Pinpoint the cell where the given text exists, returning its [X, Y] midpoint coordinate. 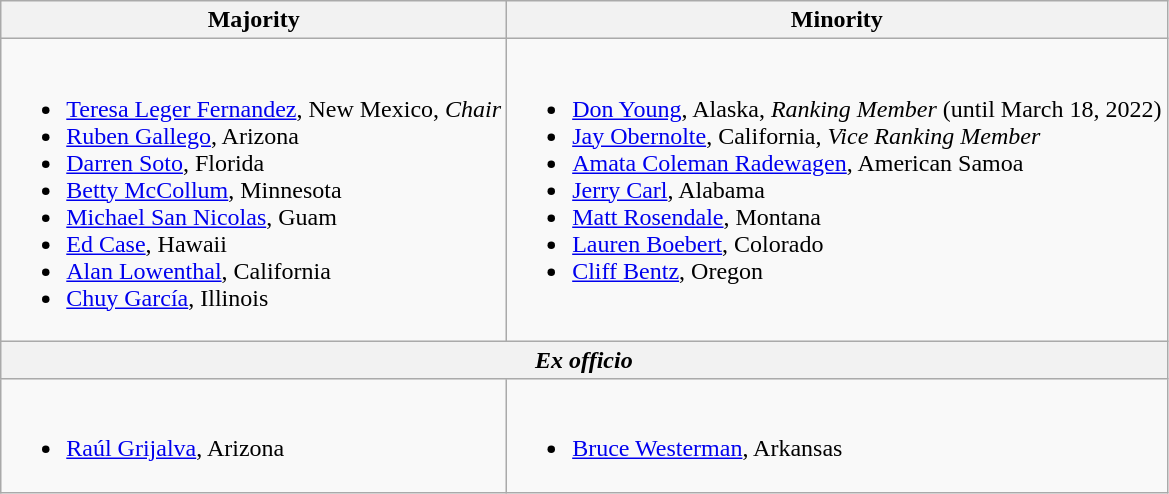
Bruce Westerman, Arkansas [837, 436]
Minority [837, 20]
Majority [254, 20]
Raúl Grijalva, Arizona [254, 436]
Ex officio [584, 360]
